Pinpoint the cell where the given text exists, returning its [x, y] midpoint coordinate. 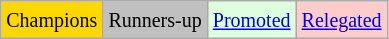
Runners-up [155, 20]
Promoted [252, 20]
Relegated [342, 20]
Champions [52, 20]
